Find where the given text appears and provide that cell's center as [X, Y] coordinate. 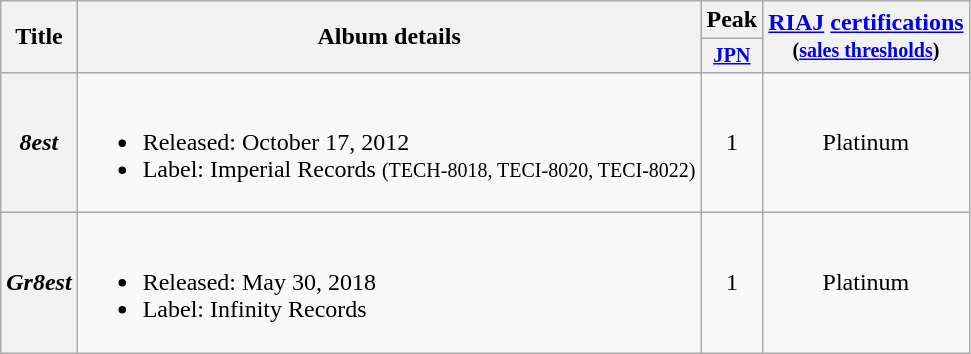
Released: October 17, 2012Label: Imperial Records (TECH-8018, TECI-8020, TECI-8022) [389, 142]
Gr8est [39, 283]
RIAJ certifications(sales thresholds) [866, 37]
Released: May 30, 2018Label: Infinity Records [389, 283]
Album details [389, 37]
8est [39, 142]
Title [39, 37]
JPN [732, 56]
Peak [732, 20]
